Capture the cell that displays the provided text and extract its [X, Y] central coordinate. 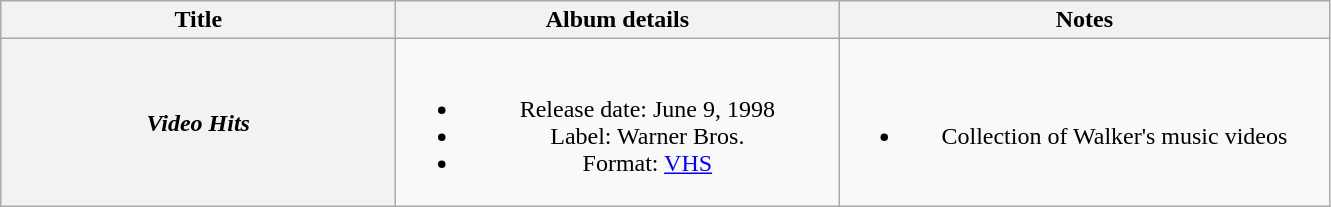
Video Hits [198, 122]
Notes [1084, 20]
Collection of Walker's music videos [1084, 122]
Title [198, 20]
Release date: June 9, 1998Label: Warner Bros.Format: VHS [618, 122]
Album details [618, 20]
